Capture the cell that displays the provided text and extract its (x, y) central coordinate. 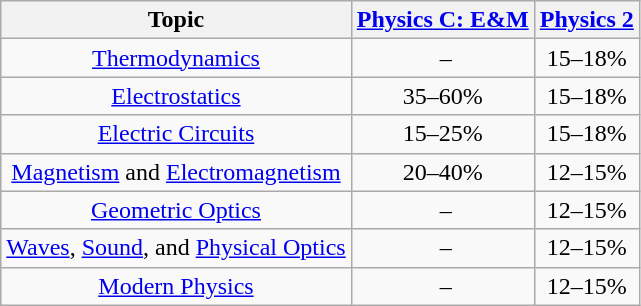
Modern Physics (176, 286)
Physics C: E&M (442, 20)
Magnetism and Electromagnetism (176, 172)
Electric Circuits (176, 134)
Electrostatics (176, 96)
Topic (176, 20)
Geometric Optics (176, 210)
Thermodynamics (176, 58)
Physics 2 (586, 20)
20–40% (442, 172)
15–25% (442, 134)
35–60% (442, 96)
Waves, Sound, and Physical Optics (176, 248)
